Pinpoint the cell where the given text exists, returning its [x, y] midpoint coordinate. 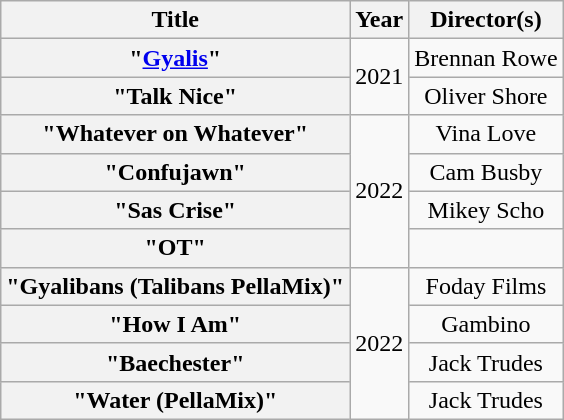
"OT" [176, 248]
"Baechester" [176, 362]
Brennan Rowe [486, 58]
Mikey Scho [486, 210]
"Talk Nice" [176, 96]
Director(s) [486, 20]
"How I Am" [176, 324]
Year [380, 20]
"Whatever on Whatever" [176, 134]
2021 [380, 77]
Cam Busby [486, 172]
Oliver Shore [486, 96]
"Sas Crise" [176, 210]
Gambino [486, 324]
"Confujawn" [176, 172]
Foday Films [486, 286]
Title [176, 20]
"Water (PellaMix)" [176, 400]
Vina Love [486, 134]
"Gyalibans (Talibans PellaMix)" [176, 286]
"Gyalis" [176, 58]
